Provide the (x, y) coordinate of the cell's center where the given text is located.  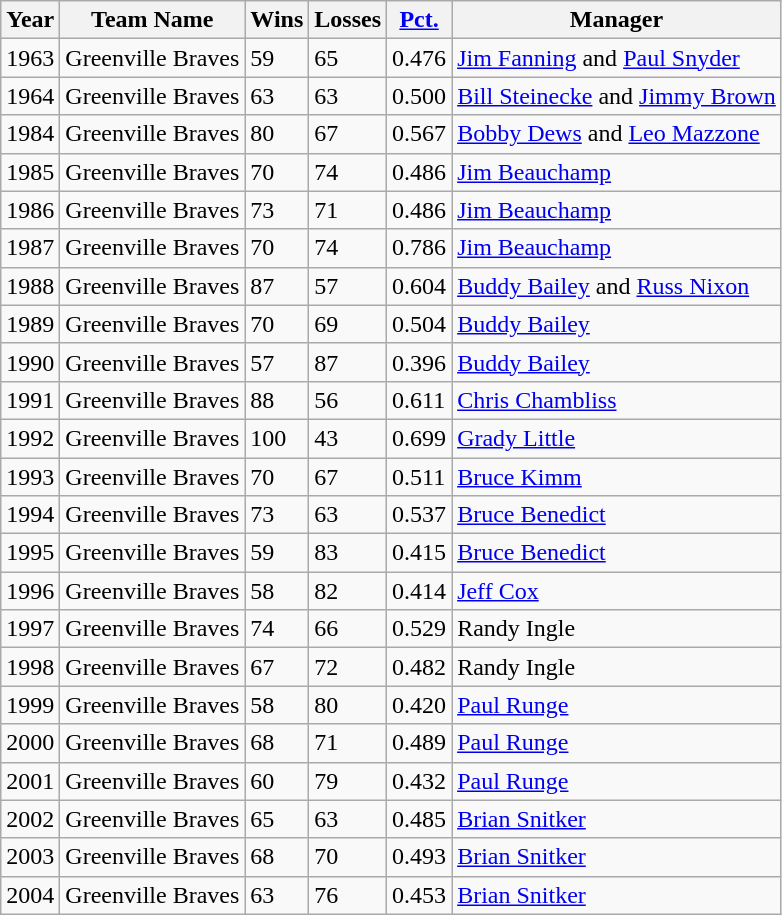
76 (348, 895)
1963 (30, 58)
0.611 (420, 400)
1989 (30, 324)
0.414 (420, 591)
60 (277, 781)
1990 (30, 362)
88 (277, 400)
Manager (617, 20)
1993 (30, 477)
Grady Little (617, 438)
1984 (30, 134)
Losses (348, 20)
1994 (30, 515)
Jeff Cox (617, 591)
Bruce Kimm (617, 477)
0.529 (420, 629)
1986 (30, 210)
Bobby Dews and Leo Mazzone (617, 134)
1985 (30, 172)
0.493 (420, 857)
43 (348, 438)
79 (348, 781)
2002 (30, 819)
0.567 (420, 134)
Team Name (152, 20)
2000 (30, 743)
Buddy Bailey and Russ Nixon (617, 286)
0.420 (420, 705)
1964 (30, 96)
Chris Chambliss (617, 400)
Pct. (420, 20)
69 (348, 324)
2003 (30, 857)
0.537 (420, 515)
1998 (30, 667)
1992 (30, 438)
Year (30, 20)
1999 (30, 705)
2004 (30, 895)
83 (348, 553)
0.604 (420, 286)
0.432 (420, 781)
Bill Steinecke and Jimmy Brown (617, 96)
0.504 (420, 324)
1988 (30, 286)
1995 (30, 553)
0.415 (420, 553)
1987 (30, 248)
Wins (277, 20)
0.489 (420, 743)
0.786 (420, 248)
1997 (30, 629)
0.476 (420, 58)
82 (348, 591)
0.699 (420, 438)
1996 (30, 591)
0.500 (420, 96)
100 (277, 438)
72 (348, 667)
2001 (30, 781)
0.482 (420, 667)
1991 (30, 400)
Jim Fanning and Paul Snyder (617, 58)
0.396 (420, 362)
66 (348, 629)
56 (348, 400)
0.511 (420, 477)
0.485 (420, 819)
0.453 (420, 895)
